Determine the [x, y] coordinate at the center of the cell enclosing the given text.  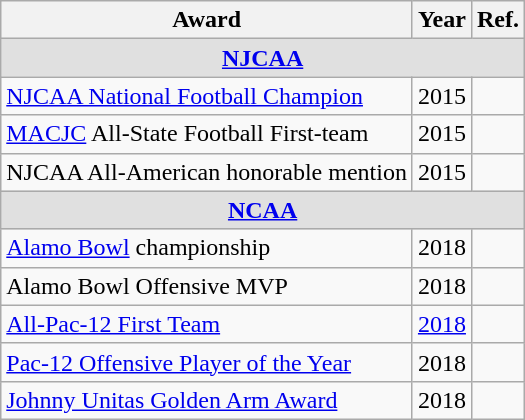
Alamo Bowl championship [207, 248]
Award [207, 20]
NCAA [263, 210]
Ref. [498, 20]
NJCAA National Football Champion [207, 96]
NJCAA [263, 58]
Pac-12 Offensive Player of the Year [207, 362]
NJCAA All-American honorable mention [207, 172]
Johnny Unitas Golden Arm Award [207, 400]
MACJC All-State Football First-team [207, 134]
Year [442, 20]
Alamo Bowl Offensive MVP [207, 286]
All-Pac-12 First Team [207, 324]
